Output the (X, Y) coordinate of the center of the cell containing the given text.  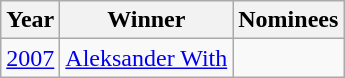
Winner (146, 20)
Year (30, 20)
Aleksander With (146, 58)
2007 (30, 58)
Nominees (288, 20)
